Extract the (X, Y) coordinate from the center of the cell holding the provided text.  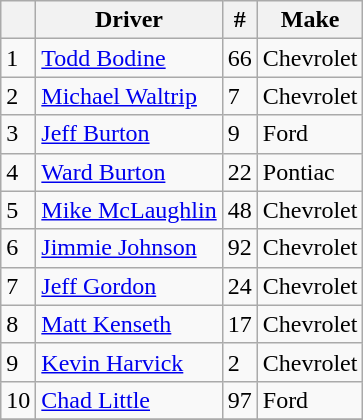
Jeff Burton (129, 134)
8 (18, 324)
24 (240, 286)
Driver (129, 20)
Ward Burton (129, 172)
Jimmie Johnson (129, 248)
97 (240, 400)
Jeff Gordon (129, 286)
Kevin Harvick (129, 362)
1 (18, 58)
Michael Waltrip (129, 96)
4 (18, 172)
Pontiac (310, 172)
Todd Bodine (129, 58)
66 (240, 58)
48 (240, 210)
5 (18, 210)
Chad Little (129, 400)
# (240, 20)
Make (310, 20)
Mike McLaughlin (129, 210)
92 (240, 248)
3 (18, 134)
10 (18, 400)
17 (240, 324)
6 (18, 248)
22 (240, 172)
Matt Kenseth (129, 324)
